Identify which cell holds the provided text, then report its [X, Y] central coordinate. 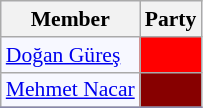
Doğan Güreş [70, 55]
Party [171, 19]
Mehmet Nacar [70, 90]
Member [70, 19]
